Find where the given text appears and provide that cell's center as (X, Y) coordinate. 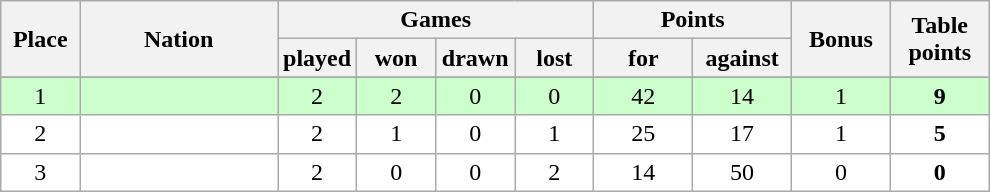
42 (644, 96)
against (742, 58)
Nation (179, 39)
for (644, 58)
Bonus (842, 39)
9 (940, 96)
25 (644, 134)
50 (742, 172)
Tablepoints (940, 39)
Place (40, 39)
3 (40, 172)
Points (693, 20)
17 (742, 134)
lost (554, 58)
5 (940, 134)
drawn (476, 58)
Games (436, 20)
won (396, 58)
played (318, 58)
